Locate the cell with the specified text and output its (x, y) center coordinate. 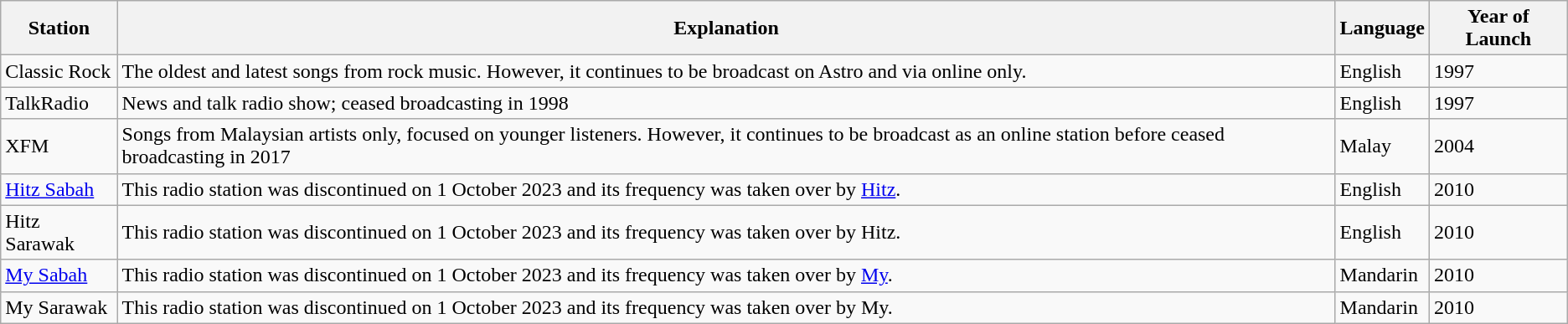
Hitz Sarawak (59, 233)
The oldest and latest songs from rock music. However, it continues to be broadcast on Astro and via online only. (726, 71)
Explanation (726, 28)
My Sabah (59, 275)
Year of Launch (1499, 28)
TalkRadio (59, 103)
News and talk radio show; ceased broadcasting in 1998 (726, 103)
Language (1382, 28)
My Sarawak (59, 307)
Station (59, 28)
Hitz Sabah (59, 189)
XFM (59, 146)
Classic Rock (59, 71)
2004 (1499, 146)
Malay (1382, 146)
